Locate the cell with the specified text and output its (X, Y) center coordinate. 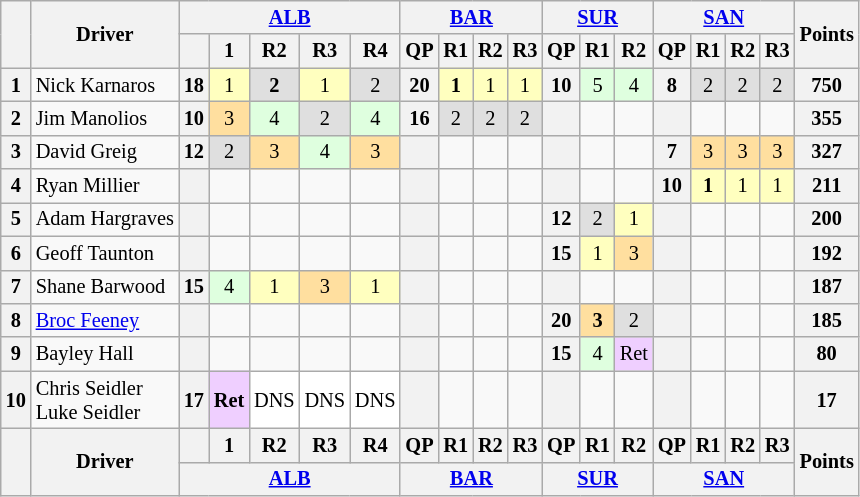
211 (827, 186)
185 (827, 320)
192 (827, 253)
Chris Seidler Luke Seidler (105, 400)
80 (827, 354)
Jim Manolios (105, 118)
Shane Barwood (105, 287)
Adam Hargraves (105, 219)
Broc Feeney (105, 320)
16 (419, 118)
Nick Karnaros (105, 85)
Ryan Millier (105, 186)
750 (827, 85)
327 (827, 152)
9 (16, 354)
355 (827, 118)
18 (194, 85)
David Greig (105, 152)
Geoff Taunton (105, 253)
187 (827, 287)
6 (16, 253)
200 (827, 219)
Bayley Hall (105, 354)
